From the cell containing the given text, extract its center point as [X, Y] coordinate. 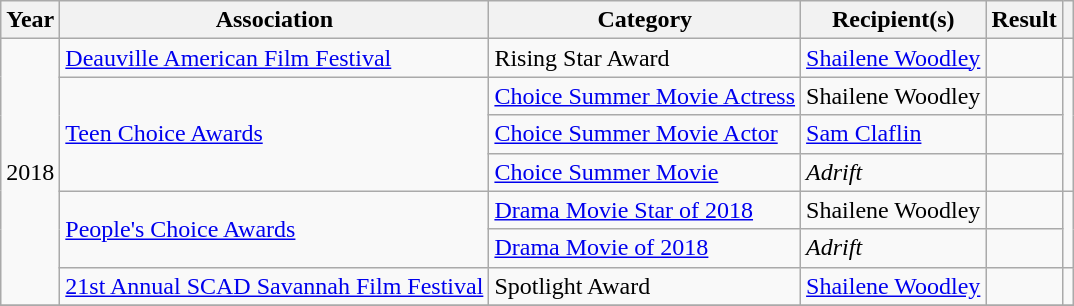
Sam Claflin [894, 134]
Recipient(s) [894, 20]
People's Choice Awards [274, 229]
Teen Choice Awards [274, 134]
Rising Star Award [645, 58]
Year [30, 20]
Category [645, 20]
Spotlight Award [645, 286]
Choice Summer Movie [645, 172]
Deauville American Film Festival [274, 58]
Choice Summer Movie Actor [645, 134]
21st Annual SCAD Savannah Film Festival [274, 286]
Choice Summer Movie Actress [645, 96]
Association [274, 20]
Drama Movie of 2018 [645, 248]
Result [1024, 20]
Drama Movie Star of 2018 [645, 210]
2018 [30, 172]
